Determine the (x, y) coordinate at the center of the cell enclosing the given text.  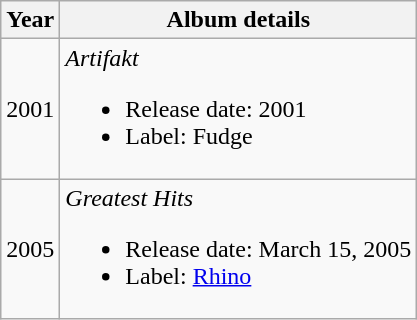
2005 (30, 249)
2001 (30, 109)
ArtifaktRelease date: 2001Label: Fudge (238, 109)
Album details (238, 20)
Year (30, 20)
Greatest HitsRelease date: March 15, 2005Label: Rhino (238, 249)
